Find where the given text appears and provide that cell's center as [x, y] coordinate. 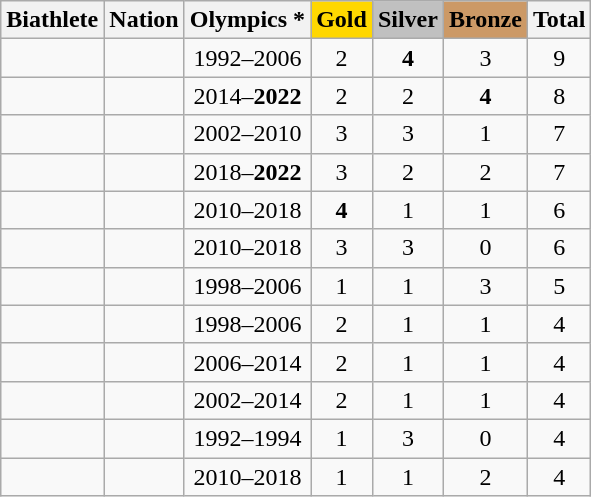
Olympics * [247, 20]
Biathlete [52, 20]
2006–2014 [247, 362]
9 [559, 58]
8 [559, 96]
2002–2014 [247, 400]
2014–2022 [247, 96]
Bronze [485, 20]
5 [559, 286]
Silver [408, 20]
1992–2006 [247, 58]
Gold [342, 20]
Total [559, 20]
2002–2010 [247, 134]
1992–1994 [247, 438]
Nation [144, 20]
2018–2022 [247, 172]
